Scan for the cell matching the given text and deliver its [X, Y] coordinate at center. 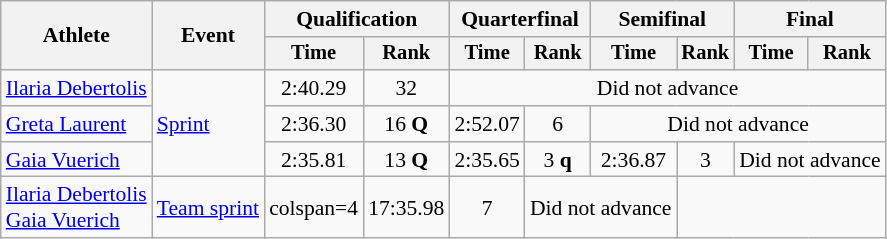
2:36.87 [633, 160]
Ilaria Debertolis [76, 88]
2:35.81 [314, 160]
Greta Laurent [76, 124]
Team sprint [208, 208]
2:52.07 [486, 124]
16 Q [406, 124]
Ilaria DebertolisGaia Vuerich [76, 208]
2:35.65 [486, 160]
Gaia Vuerich [76, 160]
2:40.29 [314, 88]
Sprint [208, 124]
Final [810, 19]
3 q [558, 160]
13 Q [406, 160]
Event [208, 36]
7 [486, 208]
Semifinal [662, 19]
3 [705, 160]
17:35.98 [406, 208]
Athlete [76, 36]
32 [406, 88]
Qualification [356, 19]
Quarterfinal [520, 19]
colspan=4 [314, 208]
2:36.30 [314, 124]
6 [558, 124]
